Extract the [X, Y] coordinate from the center of the cell holding the provided text.  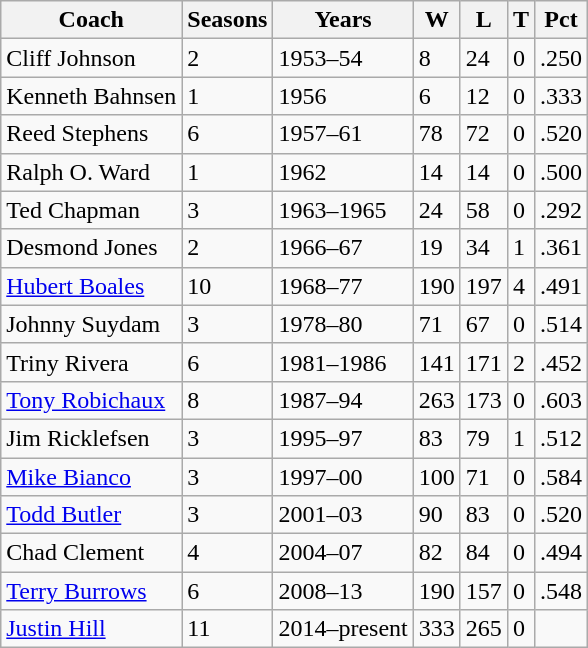
1953–54 [343, 58]
.512 [560, 438]
Coach [92, 20]
79 [484, 438]
T [520, 20]
Ted Chapman [92, 210]
Hubert Boales [92, 286]
.333 [560, 96]
Triny Rivera [92, 362]
.603 [560, 400]
Kenneth Bahnsen [92, 96]
67 [484, 324]
.452 [560, 362]
Years [343, 20]
.250 [560, 58]
Desmond Jones [92, 248]
1963–1965 [343, 210]
Terry Burrows [92, 591]
265 [484, 629]
Ralph O. Ward [92, 172]
L [484, 20]
2001–03 [343, 515]
Reed Stephens [92, 134]
1981–1986 [343, 362]
1995–97 [343, 438]
100 [436, 477]
10 [228, 286]
141 [436, 362]
72 [484, 134]
Cliff Johnson [92, 58]
.491 [560, 286]
333 [436, 629]
1968–77 [343, 286]
Chad Clement [92, 553]
78 [436, 134]
2008–13 [343, 591]
Mike Bianco [92, 477]
.292 [560, 210]
11 [228, 629]
Pct [560, 20]
.514 [560, 324]
Jim Ricklefsen [92, 438]
1957–61 [343, 134]
171 [484, 362]
Justin Hill [92, 629]
1997–00 [343, 477]
1962 [343, 172]
.361 [560, 248]
2014–present [343, 629]
Seasons [228, 20]
12 [484, 96]
.500 [560, 172]
1978–80 [343, 324]
82 [436, 553]
1956 [343, 96]
1987–94 [343, 400]
Todd Butler [92, 515]
.548 [560, 591]
.584 [560, 477]
Tony Robichaux [92, 400]
58 [484, 210]
19 [436, 248]
W [436, 20]
84 [484, 553]
Johnny Suydam [92, 324]
1966–67 [343, 248]
90 [436, 515]
.494 [560, 553]
173 [484, 400]
263 [436, 400]
34 [484, 248]
197 [484, 286]
2004–07 [343, 553]
157 [484, 591]
